Return [x, y] of the center of cell containing provided text 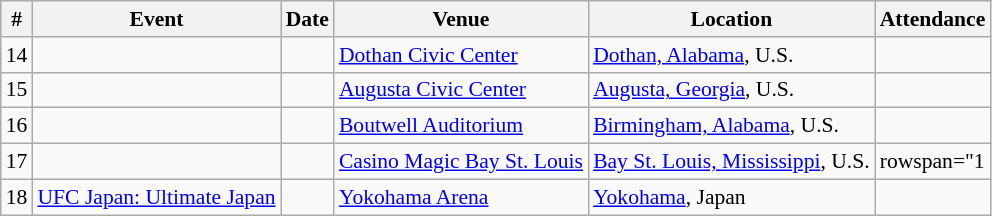
Venue [461, 19]
17 [17, 162]
16 [17, 126]
Attendance [933, 19]
Casino Magic Bay St. Louis [461, 162]
Dothan Civic Center [461, 55]
Event [156, 19]
Dothan, Alabama, U.S. [732, 55]
Birmingham, Alabama, U.S. [732, 126]
Location [732, 19]
Bay St. Louis, Mississippi, U.S. [732, 162]
rowspan="1 [933, 162]
UFC Japan: Ultimate Japan [156, 197]
14 [17, 55]
Date [308, 19]
Yokohama Arena [461, 197]
15 [17, 90]
Yokohama, Japan [732, 197]
Augusta, Georgia, U.S. [732, 90]
# [17, 19]
Augusta Civic Center [461, 90]
18 [17, 197]
Boutwell Auditorium [461, 126]
